Provide the [X, Y] coordinate of the cell's center where the given text is located.  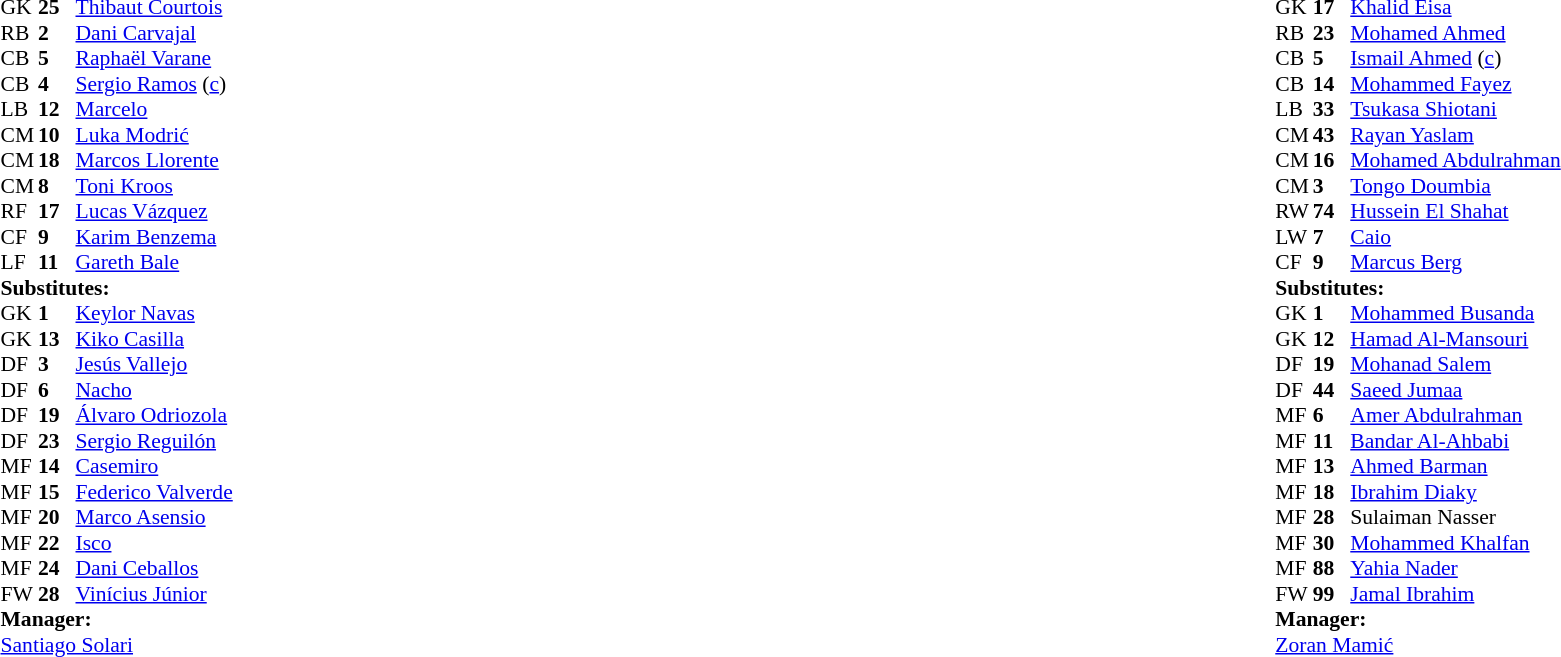
15 [57, 492]
Luka Modrić [154, 135]
LW [1294, 237]
Gareth Bale [154, 263]
Isco [154, 543]
Caio [1455, 237]
Sergio Ramos (c) [154, 84]
RW [1294, 211]
LF [19, 263]
2 [57, 33]
30 [1332, 543]
Nacho [154, 390]
Rayan Yaslam [1455, 135]
Bandar Al-Ahbabi [1455, 441]
22 [57, 543]
Marco Asensio [154, 517]
Hamad Al-Mansouri [1455, 339]
Mohanad Salem [1455, 365]
Jamal Ibrahim [1455, 594]
4 [57, 84]
44 [1332, 390]
Kiko Casilla [154, 339]
Tongo Doumbia [1455, 186]
24 [57, 569]
Dani Ceballos [154, 569]
Mohammed Khalfan [1455, 543]
Ismail Ahmed (c) [1455, 59]
99 [1332, 594]
Casemiro [154, 467]
Marcelo [154, 109]
Marcus Berg [1455, 263]
16 [1332, 161]
Lucas Vázquez [154, 211]
Mohamed Ahmed [1455, 33]
Álvaro Odriozola [154, 415]
Federico Valverde [154, 492]
Mohammed Fayez [1455, 84]
Amer Abdulrahman [1455, 415]
74 [1332, 211]
Raphaël Varane [154, 59]
43 [1332, 135]
88 [1332, 569]
Yahia Nader [1455, 569]
RF [19, 211]
33 [1332, 109]
Sergio Reguilón [154, 441]
Dani Carvajal [154, 33]
Mohammed Busanda [1455, 313]
8 [57, 186]
Jesús Vallejo [154, 365]
Tsukasa Shiotani [1455, 109]
7 [1332, 237]
Saeed Jumaa [1455, 390]
Karim Benzema [154, 237]
Keylor Navas [154, 313]
Toni Kroos [154, 186]
Mohamed Abdulrahman [1455, 161]
Sulaiman Nasser [1455, 517]
Hussein El Shahat [1455, 211]
Ahmed Barman [1455, 467]
Vinícius Júnior [154, 594]
17 [57, 211]
20 [57, 517]
Marcos Llorente [154, 161]
Ibrahim Diaky [1455, 492]
10 [57, 135]
